Output the [X, Y] coordinate of the center of the cell containing the given text.  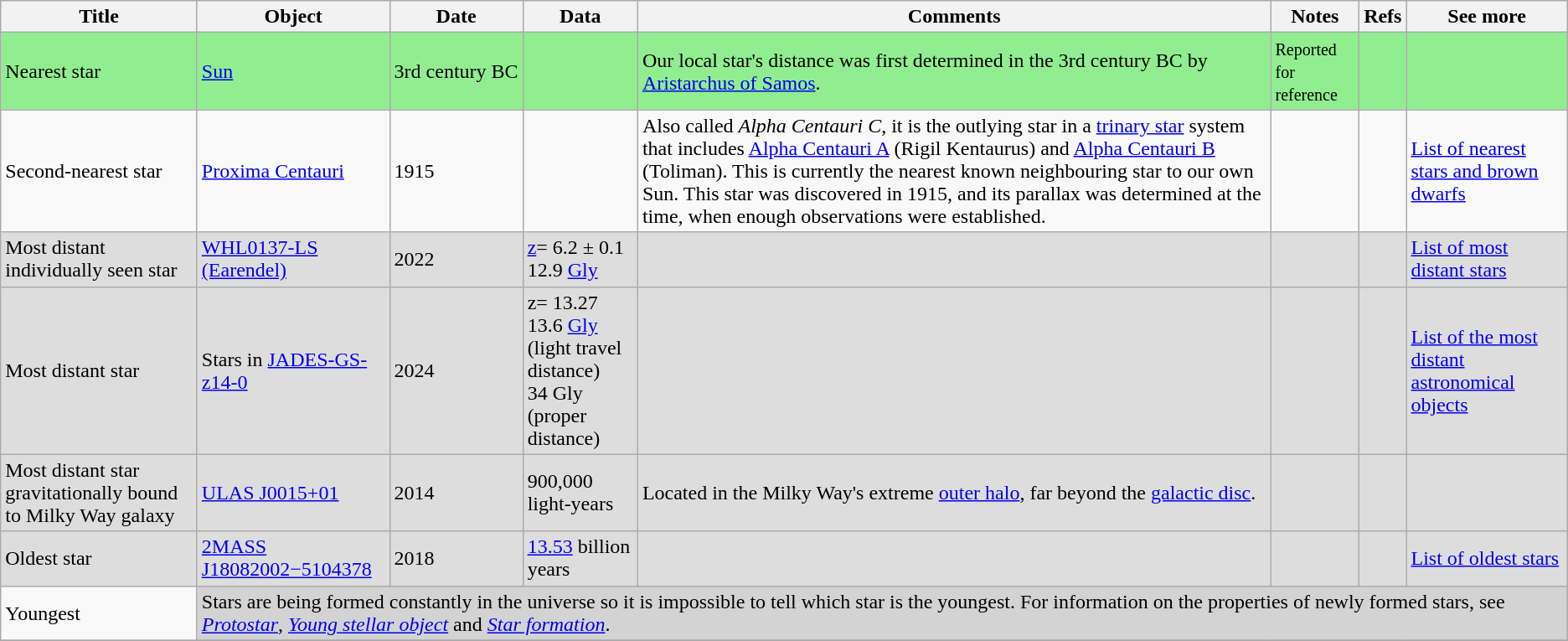
Reported for reference [1315, 71]
Date [456, 17]
2018 [456, 558]
Refs [1383, 17]
Located in the Milky Way's extreme outer halo, far beyond the galactic disc. [954, 493]
Most distant individually seen star [99, 260]
Sun [293, 71]
Oldest star [99, 558]
Most distant star gravitationally bound to Milky Way galaxy [99, 493]
900,000 light-years [580, 493]
WHL0137-LS (Earendel) [293, 260]
List of nearest stars and brown dwarfs [1487, 171]
Our local star's distance was first determined in the 3rd century BC by Aristarchus of Samos. [954, 71]
Most distant star [99, 370]
List of the most distant astronomical objects [1487, 370]
Nearest star [99, 71]
List of oldest stars [1487, 558]
ULAS J0015+01 [293, 493]
See more [1487, 17]
List of most distant stars [1487, 260]
1915 [456, 171]
Notes [1315, 17]
2014 [456, 493]
Object [293, 17]
Comments [954, 17]
Title [99, 17]
2024 [456, 370]
13.53 billion years [580, 558]
Youngest [99, 613]
Second-nearest star [99, 171]
2MASS J18082002−5104378 [293, 558]
z= 6.2 ± 0.112.9 Gly [580, 260]
z= 13.2713.6 Gly (light travel distance)34 Gly (proper distance) [580, 370]
Data [580, 17]
Stars in JADES-GS-z14-0 [293, 370]
Proxima Centauri [293, 171]
3rd century BC [456, 71]
2022 [456, 260]
